Capture the cell that displays the provided text and extract its (x, y) central coordinate. 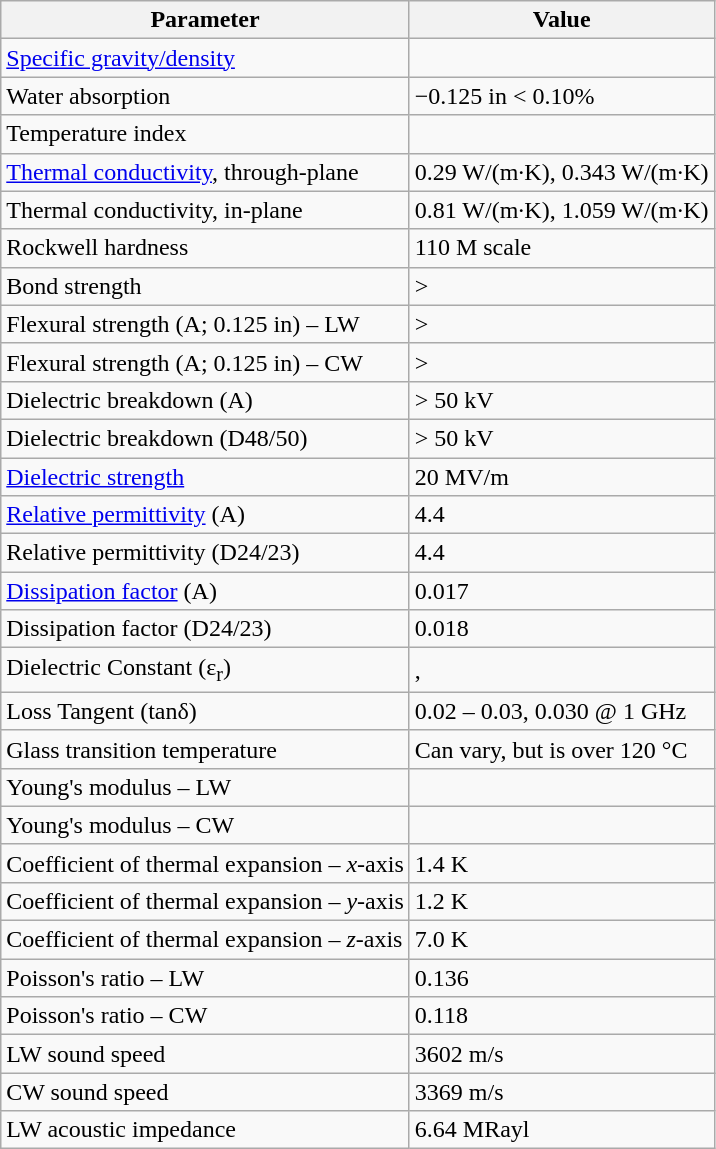
Can vary, but is over 120 °C (562, 749)
0.29 W/(m·K), 0.343 W/(m·K) (562, 172)
0.018 (562, 629)
−0.125 in < 0.10% (562, 96)
Flexural strength (A; 0.125 in) – LW (206, 324)
CW sound speed (206, 1092)
Loss Tangent (tanδ) (206, 711)
Poisson's ratio – CW (206, 1016)
Poisson's ratio – LW (206, 978)
Relative permittivity (D24/23) (206, 553)
Dielectric breakdown (A) (206, 400)
Bond strength (206, 286)
3602 m/s (562, 1054)
, (562, 670)
7.0 K (562, 940)
Thermal conductivity, through-plane (206, 172)
Young's modulus – LW (206, 787)
Young's modulus – CW (206, 825)
3369 m/s (562, 1092)
Thermal conductivity, in-plane (206, 210)
0.017 (562, 591)
LW acoustic impedance (206, 1130)
20 MV/m (562, 477)
0.136 (562, 978)
Temperature index (206, 134)
110 M scale (562, 248)
Value (562, 20)
Water absorption (206, 96)
0.81 W/(m·K), 1.059 W/(m·K) (562, 210)
Coefficient of thermal expansion – z-axis (206, 940)
Glass transition temperature (206, 749)
Specific gravity/density (206, 58)
0.02 – 0.03, 0.030 @ 1 GHz (562, 711)
Flexural strength (A; 0.125 in) – CW (206, 362)
Dielectric Constant (εr) (206, 670)
0.118 (562, 1016)
1.4 K (562, 863)
1.2 K (562, 901)
Rockwell hardness (206, 248)
Dissipation factor (D24/23) (206, 629)
Relative permittivity (A) (206, 515)
Dielectric strength (206, 477)
LW sound speed (206, 1054)
Coefficient of thermal expansion – y-axis (206, 901)
Dissipation factor (A) (206, 591)
Coefficient of thermal expansion – x-axis (206, 863)
Dielectric breakdown (D48/50) (206, 438)
6.64 MRayl (562, 1130)
Parameter (206, 20)
